Determine the (x, y) coordinate at the center of the cell enclosing the given text.  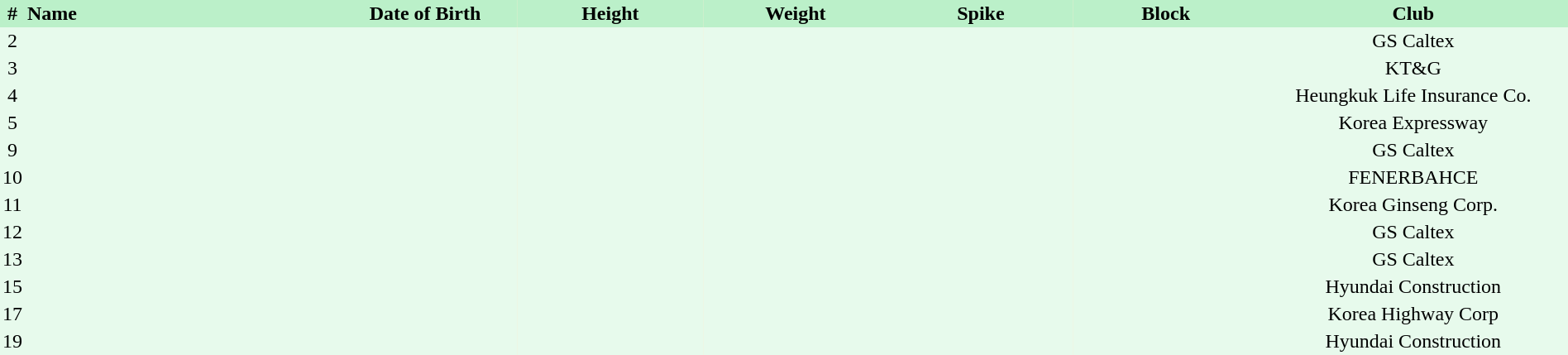
2 (12, 41)
3 (12, 68)
19 (12, 341)
17 (12, 314)
13 (12, 260)
Height (610, 13)
Korea Ginseng Corp. (1413, 205)
FENERBAHCE (1413, 177)
Weight (796, 13)
Club (1413, 13)
Korea Expressway (1413, 122)
Heungkuk Life Insurance Co. (1413, 96)
Block (1166, 13)
9 (12, 151)
12 (12, 232)
5 (12, 122)
Spike (981, 13)
15 (12, 286)
11 (12, 205)
4 (12, 96)
# (12, 13)
Name (179, 13)
Date of Birth (425, 13)
KT&G (1413, 68)
Korea Highway Corp (1413, 314)
10 (12, 177)
